For the text-containing cell, return its midpoint in (x, y) coordinate format. 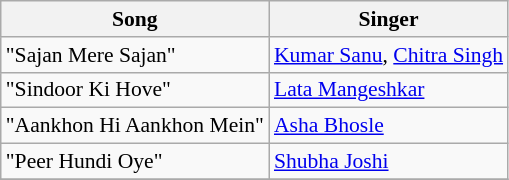
"Aankhon Hi Aankhon Mein" (135, 126)
Singer (388, 19)
Lata Mangeshkar (388, 90)
"Peer Hundi Oye" (135, 162)
Asha Bhosle (388, 126)
"Sajan Mere Sajan" (135, 55)
Song (135, 19)
Shubha Joshi (388, 162)
"Sindoor Ki Hove" (135, 90)
Kumar Sanu, Chitra Singh (388, 55)
